Find where the given text appears and provide that cell's center as [x, y] coordinate. 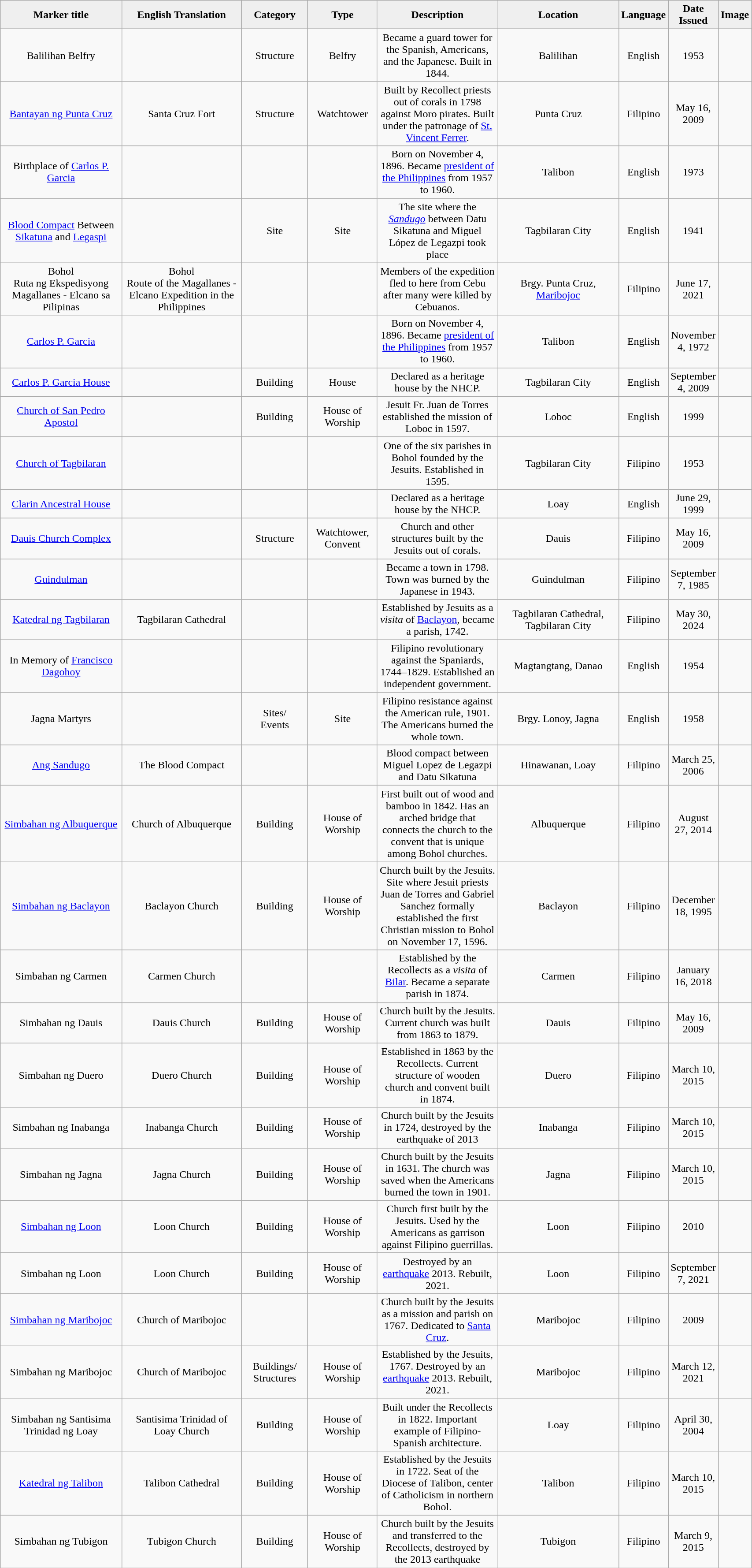
Talibon Cathedral [182, 1483]
June 17, 2021 [693, 289]
Katedral ng Tagbilaran [61, 620]
Baclayon Church [182, 906]
Date Issued [693, 15]
Dauis Church [182, 1023]
BoholRoute of the Magallanes - Elcano Expedition in the Philippines [182, 289]
Simbahan ng Inabanga [61, 1128]
Established by the Jesuits, 1767. Destroyed by an earthquake 2013. Rebuilt, 2021. [437, 1372]
Loboc [559, 417]
Simbahan ng Tubigon [61, 1542]
Albuquerque [559, 823]
Santisima Trinidad of Loay Church [182, 1425]
Dauis Church Complex [61, 538]
The site where the Sandugo between Datu Sikatuna and Miguel López de Legazpi took place [437, 231]
House [343, 382]
Jagna Martyrs [61, 719]
Simbahan ng Albuquerque [61, 823]
Carlos P. Garcia [61, 341]
Church built by the Jesuits as a mission and parish on 1767. Dedicated to Santa Cruz. [437, 1320]
Tagbilaran Cathedral [182, 620]
Language [643, 15]
Filipino resistance against the American rule, 1901. The Americans burned the whole town. [437, 719]
Watchtower [343, 114]
September 4, 2009 [693, 382]
Church of Tagbilaran [61, 463]
1954 [693, 667]
Marker title [61, 15]
August 27, 2014 [693, 823]
Hinawanan, Loay [559, 765]
2009 [693, 1320]
Blood compact between Miguel Lopez de Legazpi and Datu Sikatuna [437, 765]
Duero Church [182, 1075]
Members of the expedition fled to here from Cebu after many were killed by Cebuanos. [437, 289]
Jagna [559, 1174]
March 25, 2006 [693, 765]
Balilihan [559, 56]
Description [437, 15]
Church of San Pedro Apostol [61, 417]
One of the six parishes in Bohol founded by the Jesuits. Established in 1595. [437, 463]
Simbahan ng Baclayon [61, 906]
Church built by the Jesuits. Current church was built from 1863 to 1879. [437, 1023]
Carlos P. Garcia House [61, 382]
April 30, 2004 [693, 1425]
May 30, 2024 [693, 620]
September 7, 2021 [693, 1273]
Destroyed by an earthquake 2013. Rebuilt, 2021. [437, 1273]
Inabanga [559, 1128]
Type [343, 15]
Church built by the Jesuits in 1631. The church was saved when the Americans burned the town in 1901. [437, 1174]
BoholRuta ng Ekspedisyong Magallanes - Elcano sa Pilipinas [61, 289]
Jesuit Fr. Juan de Torres established the mission of Loboc in 1597. [437, 417]
Established by Jesuits as a visita of Baclayon, became a parish, 1742. [437, 620]
January 16, 2018 [693, 976]
Bantayan ng Punta Cruz [61, 114]
Simbahan ng Dauis [61, 1023]
Inabanga Church [182, 1128]
Church built by the Jesuits in 1724, destroyed by the earthquake of 2013 [437, 1128]
1958 [693, 719]
Category [275, 15]
Watchtower, Convent [343, 538]
Church and other structures built by the Jesuits out of corals. [437, 538]
Buildings/ Structures [275, 1372]
English Translation [182, 15]
Church built by the Jesuits and transferred to the Recollects, destroyed by the 2013 earthquake [437, 1542]
Sites/Events [275, 719]
Katedral ng Talibon [61, 1483]
November 4, 1972 [693, 341]
In Memory of Francisco Dagohoy [61, 667]
Became a town in 1798. Town was burned by the Japanese in 1943. [437, 579]
Tubigon Church [182, 1542]
Simbahan ng Jagna [61, 1174]
June 29, 1999 [693, 503]
Established in 1863 by the Recollects. Current structure of wooden church and convent built in 1874. [437, 1075]
Simbahan ng Carmen [61, 976]
Church of Albuquerque [182, 823]
Built by Recollect priests out of corals in 1798 against Moro pirates. Built under the patronage of St. Vincent Ferrer. [437, 114]
Built under the Recollects in 1822. Important example of Filipino-Spanish architecture. [437, 1425]
Simbahan ng Santisima Trinidad ng Loay [61, 1425]
Tagbilaran Cathedral, Tagbilaran City [559, 620]
Magtangtang, Danao [559, 667]
Carmen [559, 976]
Baclayon [559, 906]
Established by the Jesuits in 1722. Seat of the Diocese of Talibon, center of Catholicism in northern Bohol. [437, 1483]
1973 [693, 172]
December 18, 1995 [693, 906]
1999 [693, 417]
Church first built by the Jesuits. Used by the Americans as garrison against Filipino guerrillas. [437, 1226]
Became a guard tower for the Spanish, Americans, and the Japanese. Built in 1844. [437, 56]
Brgy. Lonoy, Jagna [559, 719]
Punta Cruz [559, 114]
Belfry [343, 56]
Blood Compact Between Sikatuna and Legaspi [61, 231]
Location [559, 15]
Image [735, 15]
2010 [693, 1226]
Clarin Ancestral House [61, 503]
Established by the Recollects as a visita of Bilar. Became a separate parish in 1874. [437, 976]
Jagna Church [182, 1174]
Santa Cruz Fort [182, 114]
Tubigon [559, 1542]
Ang Sandugo [61, 765]
September 7, 1985 [693, 579]
The Blood Compact [182, 765]
Birthplace of Carlos P. Garcia [61, 172]
Duero [559, 1075]
Balilihan Belfry [61, 56]
Carmen Church [182, 976]
March 9, 2015 [693, 1542]
Filipino revolutionary against the Spaniards, 1744–1829. Established an independent government. [437, 667]
Brgy. Punta Cruz, Maribojoc [559, 289]
1941 [693, 231]
March 12, 2021 [693, 1372]
First built out of wood and bamboo in 1842. Has an arched bridge that connects the church to the convent that is unique among Bohol churches. [437, 823]
Simbahan ng Duero [61, 1075]
